Pinpoint the cell where the given text exists, returning its [x, y] midpoint coordinate. 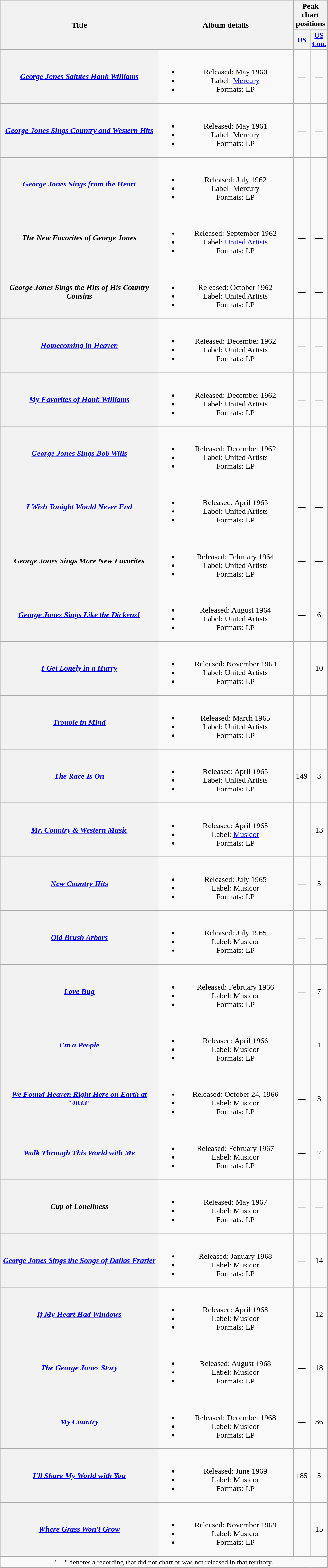
Released: February 1967Label: MusicorFormats: LP [226, 1152]
149 [302, 776]
"—" denotes a recording that did not chart or was not released in that territory. [164, 1562]
If My Heart Had Windows [79, 1314]
Peak chartpositions [310, 15]
George Jones Sings Like the Dickens! [79, 615]
Released: April 1965Label: United ArtistsFormats: LP [226, 776]
Old Brush Arbors [79, 937]
Released: February 1966Label: MusicorFormats: LP [226, 991]
I Get Lonely in a Hurry [79, 669]
Released: January 1968Label: MusicorFormats: LP [226, 1260]
USCou. [319, 40]
Released: June 1969Label: MusicorFormats: LP [226, 1476]
Released: February 1964Label: United ArtistsFormats: LP [226, 561]
My Country [79, 1422]
We Found Heaven Right Here on Earth at "4033" [79, 1099]
Walk Through This World with Me [79, 1152]
I'm a People [79, 1045]
1 [319, 1045]
Title [79, 25]
7 [319, 991]
Released: September 1962Label: United ArtistsFormats: LP [226, 238]
Released: October 1962Label: United ArtistsFormats: LP [226, 292]
Released: July 1962Label: MercuryFormats: LP [226, 184]
13 [319, 830]
185 [302, 1476]
Released: March 1965Label: United ArtistsFormats: LP [226, 722]
Released: April 1963Label: United ArtistsFormats: LP [226, 507]
Released: November 1964Label: United ArtistsFormats: LP [226, 669]
Released: May 1960Label: MercuryFormats: LP [226, 77]
Released: December 1968Label: MusicorFormats: LP [226, 1422]
Released: November 1969Label: MusicorFormats: LP [226, 1529]
Love Bug [79, 991]
George Jones Sings the Songs of Dallas Frazier [79, 1260]
George Jones Sings More New Favorites [79, 561]
36 [319, 1422]
Trouble in Mind [79, 722]
Released: October 24, 1966Label: MusicorFormats: LP [226, 1099]
Album details [226, 25]
Released: May 1961Label: MercuryFormats: LP [226, 130]
Released: April 1968Label: MusicorFormats: LP [226, 1314]
Cup of Loneliness [79, 1207]
6 [319, 615]
US [302, 40]
2 [319, 1152]
The George Jones Story [79, 1368]
George Jones Sings Country and Western Hits [79, 130]
15 [319, 1529]
10 [319, 669]
I Wish Tonight Would Never End [79, 507]
George Jones Salutes Hank Williams [79, 77]
14 [319, 1260]
The New Favorites of George Jones [79, 238]
Released: April 1966Label: MusicorFormats: LP [226, 1045]
Released: May 1967Label: MusicorFormats: LP [226, 1207]
I'll Share My World with You [79, 1476]
George Jones Sings the Hits of His Country Cousins [79, 292]
Released: August 1964Label: United ArtistsFormats: LP [226, 615]
George Jones Sings from the Heart [79, 184]
George Jones Sings Bob Wills [79, 453]
Released: August 1968Label: MusicorFormats: LP [226, 1368]
12 [319, 1314]
Homecoming in Heaven [79, 345]
18 [319, 1368]
Released: April 1965Label: MusicorFormats: LP [226, 830]
My Favorites of Hank Williams [79, 399]
New Country Hits [79, 884]
The Race Is On [79, 776]
Where Grass Won't Grow [79, 1529]
Mr. Country & Western Music [79, 830]
